Detect which cell encompasses the target text, then output its (x, y) center coordinate. 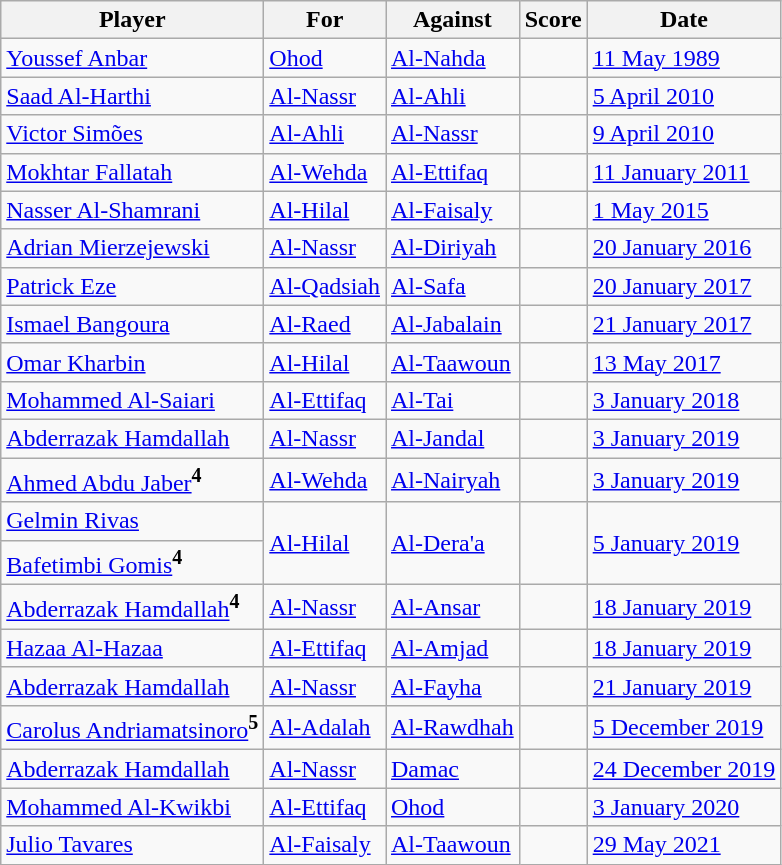
Mokhtar Fallatah (132, 172)
Gelmin Rivas (132, 521)
Al-Jabalain (453, 324)
1 May 2015 (684, 210)
Abderrazak Hamdallah4 (132, 608)
Nasser Al-Shamrani (132, 210)
9 April 2010 (684, 134)
Damac (453, 769)
Mohammed Al-Saiari (132, 400)
Hazaa Al-Hazaa (132, 648)
Bafetimbi Gomis4 (132, 562)
Patrick Eze (132, 286)
Al-Tai (453, 400)
5 April 2010 (684, 96)
29 May 2021 (684, 845)
21 January 2019 (684, 686)
Ahmed Abdu Jaber4 (132, 480)
5 January 2019 (684, 544)
Al-Nahda (453, 58)
24 December 2019 (684, 769)
3 January 2020 (684, 807)
Against (453, 20)
Al-Qadsiah (325, 286)
Saad Al-Harthi (132, 96)
Carolus Andriamatsinoro5 (132, 728)
Victor Simões (132, 134)
Al-Fayha (453, 686)
Al-Diriyah (453, 248)
For (325, 20)
Al-Ansar (453, 608)
5 December 2019 (684, 728)
Youssef Anbar (132, 58)
3 January 2018 (684, 400)
Al-Safa (453, 286)
20 January 2016 (684, 248)
Adrian Mierzejewski (132, 248)
Al-Rawdhah (453, 728)
Ismael Bangoura (132, 324)
13 May 2017 (684, 362)
11 January 2011 (684, 172)
Al-Jandal (453, 438)
Julio Tavares (132, 845)
21 January 2017 (684, 324)
Al-Nairyah (453, 480)
20 January 2017 (684, 286)
Omar Kharbin (132, 362)
Mohammed Al-Kwikbi (132, 807)
Player (132, 20)
11 May 1989 (684, 58)
Date (684, 20)
Al-Raed (325, 324)
Al-Adalah (325, 728)
Al-Amjad (453, 648)
Al-Dera'a (453, 544)
Score (553, 20)
